Determine the (X, Y) coordinate at the center of the cell enclosing the given text.  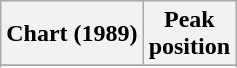
Peakposition (189, 34)
Chart (1989) (72, 34)
